Scan for the cell matching the given text and deliver its (X, Y) coordinate at center. 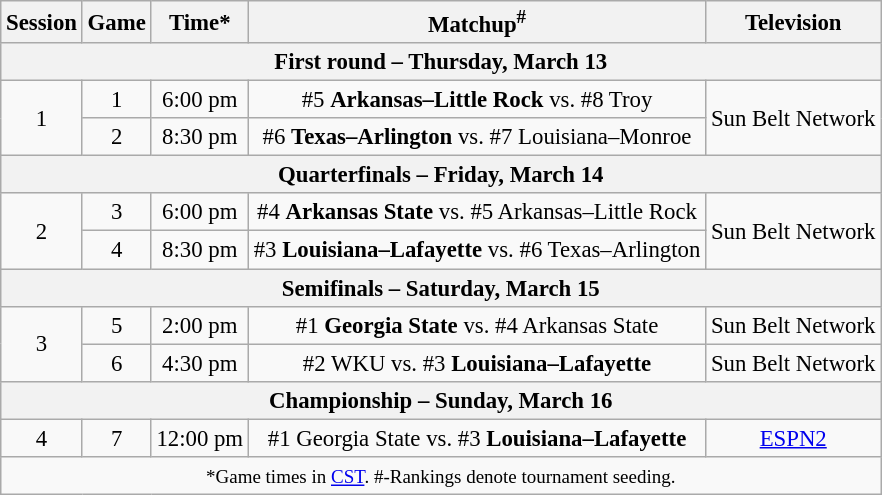
ESPN2 (794, 438)
#4 Arkansas State vs. #5 Arkansas–Little Rock (476, 213)
6 (116, 363)
Time* (200, 22)
#1 Georgia State vs. #4 Arkansas State (476, 325)
4:30 pm (200, 363)
Championship – Sunday, March 16 (441, 400)
12:00 pm (200, 438)
*Game times in CST. #-Rankings denote tournament seeding. (441, 476)
2:00 pm (200, 325)
#2 WKU vs. #3 Louisiana–Lafayette (476, 363)
#6 Texas–Arlington vs. #7 Louisiana–Monroe (476, 137)
First round – Thursday, March 13 (441, 62)
Game (116, 22)
5 (116, 325)
Television (794, 22)
Matchup# (476, 22)
Semifinals – Saturday, March 15 (441, 288)
#1 Georgia State vs. #3 Louisiana–Lafayette (476, 438)
Session (42, 22)
7 (116, 438)
#5 Arkansas–Little Rock vs. #8 Troy (476, 100)
Quarterfinals – Friday, March 14 (441, 175)
#3 Louisiana–Lafayette vs. #6 Texas–Arlington (476, 250)
